Return the (X, Y) coordinate for the center point of the cell that contains the specified text.  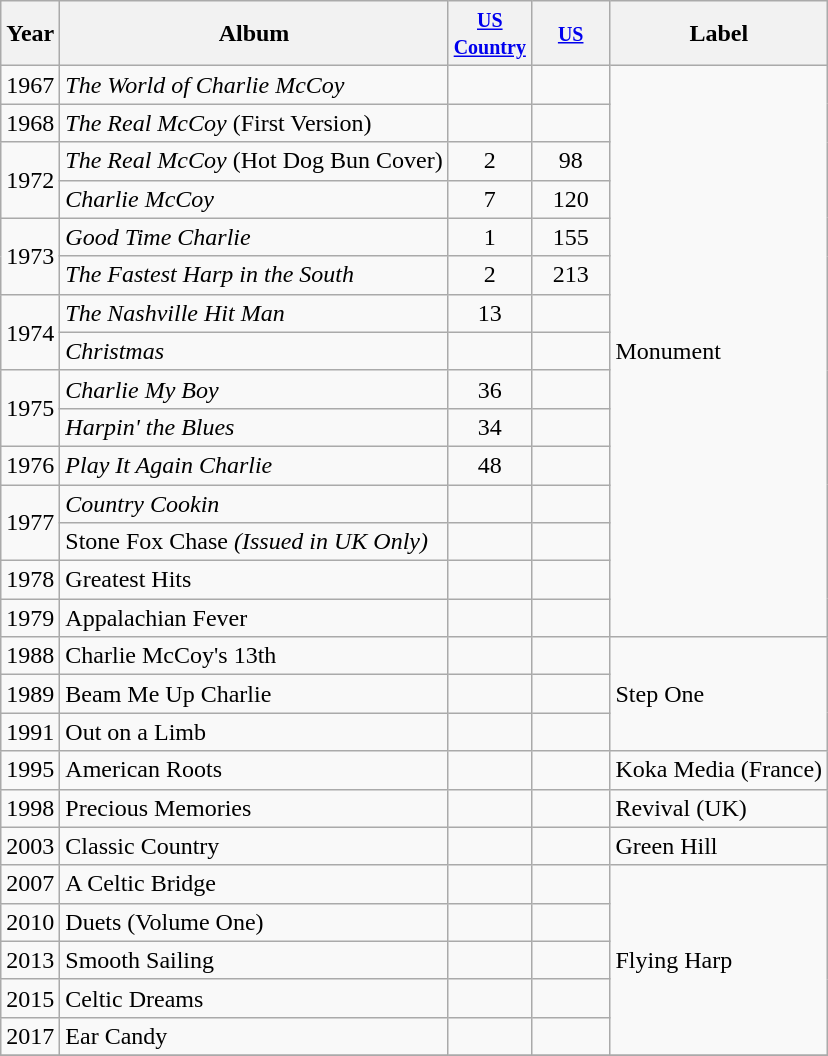
1989 (30, 694)
Step One (719, 694)
120 (570, 199)
1995 (30, 770)
Celtic Dreams (254, 998)
Flying Harp (719, 960)
Charlie My Boy (254, 389)
13 (490, 313)
2003 (30, 846)
The World of Charlie McCoy (254, 85)
Precious Memories (254, 808)
Out on a Limb (254, 732)
Duets (Volume One) (254, 922)
Good Time Charlie (254, 237)
The Fastest Harp in the South (254, 275)
1974 (30, 332)
Label (719, 34)
Year (30, 34)
Ear Candy (254, 1036)
US (570, 34)
2017 (30, 1036)
98 (570, 161)
Smooth Sailing (254, 960)
Charlie McCoy (254, 199)
2010 (30, 922)
34 (490, 427)
1998 (30, 808)
1972 (30, 180)
Country Cookin (254, 503)
Green Hill (719, 846)
The Real McCoy (Hot Dog Bun Cover) (254, 161)
Album (254, 34)
213 (570, 275)
48 (490, 465)
1976 (30, 465)
Play It Again Charlie (254, 465)
Appalachian Fever (254, 618)
Beam Me Up Charlie (254, 694)
1977 (30, 522)
1 (490, 237)
1988 (30, 656)
2015 (30, 998)
1973 (30, 256)
American Roots (254, 770)
Christmas (254, 351)
The Real McCoy (First Version) (254, 123)
2007 (30, 884)
1968 (30, 123)
Revival (UK) (719, 808)
The Nashville Hit Man (254, 313)
1975 (30, 408)
Stone Fox Chase (Issued in UK Only) (254, 542)
2013 (30, 960)
1978 (30, 580)
A Celtic Bridge (254, 884)
Monument (719, 352)
1991 (30, 732)
1967 (30, 85)
7 (490, 199)
36 (490, 389)
US Country (490, 34)
155 (570, 237)
Koka Media (France) (719, 770)
1979 (30, 618)
Harpin' the Blues (254, 427)
Classic Country (254, 846)
Charlie McCoy's 13th (254, 656)
Greatest Hits (254, 580)
